For the text-containing cell, return its midpoint in [x, y] coordinate format. 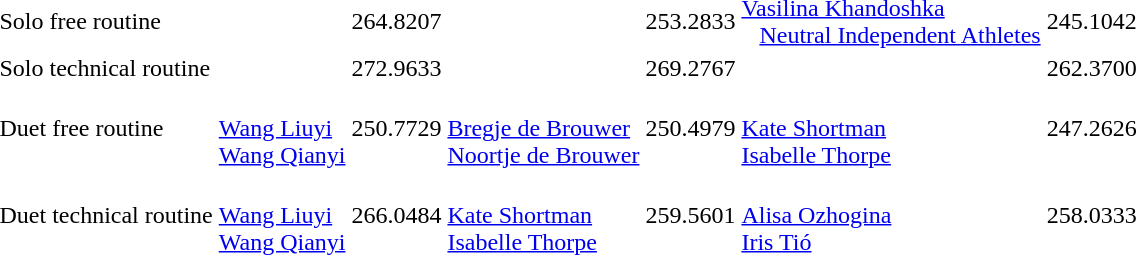
Wang LiuyiWang Qianyi [282, 128]
250.7729 [396, 128]
Kate ShortmanIsabelle Thorpe [891, 128]
Bregje de BrouwerNoortje de Brouwer [544, 128]
269.2767 [690, 68]
250.4979 [690, 128]
272.9633 [396, 68]
